Scan for the cell matching the given text and deliver its [x, y] coordinate at center. 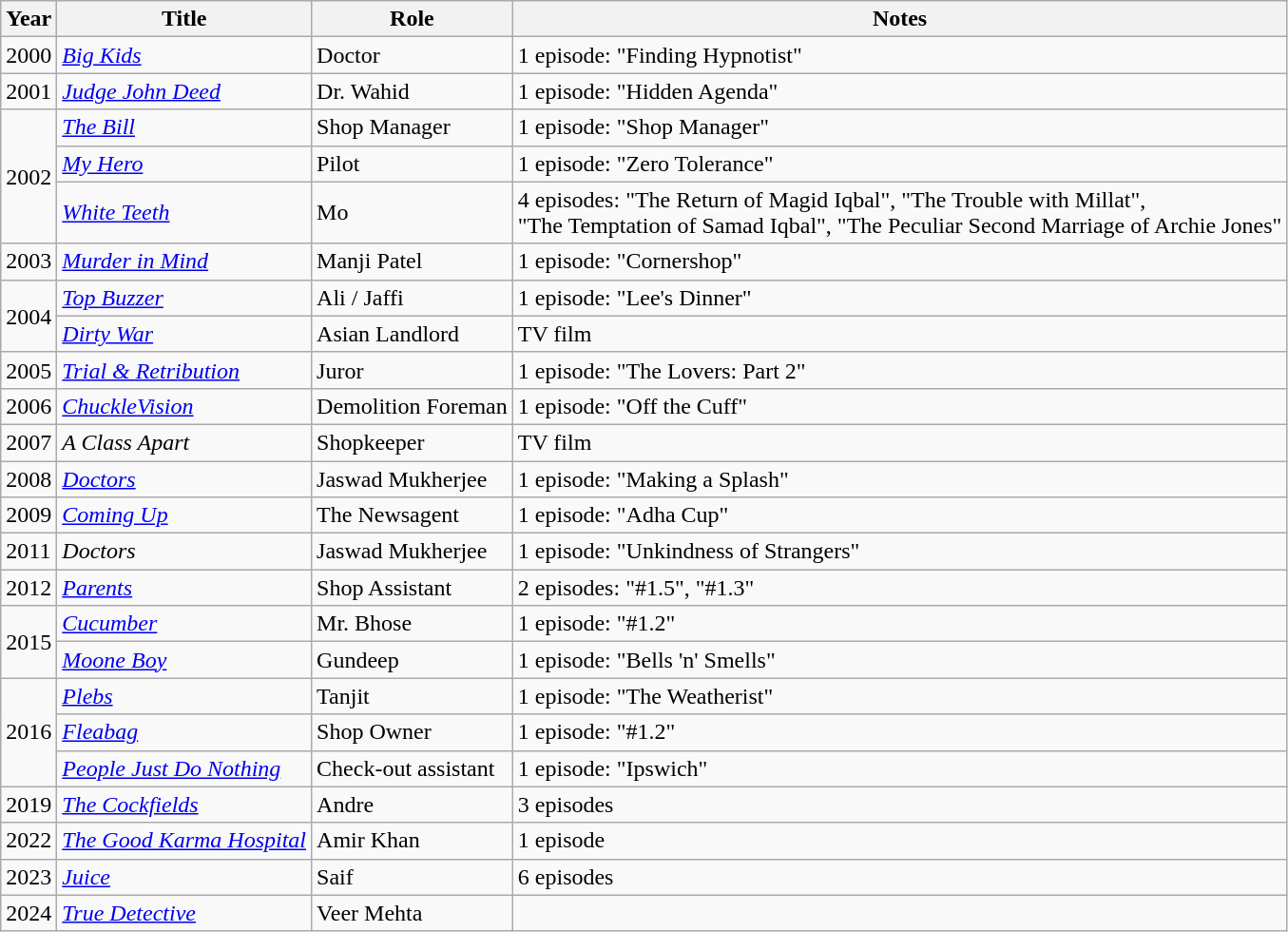
Asian Landlord [413, 334]
My Hero [184, 164]
Judge John Deed [184, 91]
1 episode: "Ipswich" [899, 768]
2011 [29, 552]
2001 [29, 91]
The Newsagent [413, 515]
Big Kids [184, 55]
Notes [899, 19]
Dirty War [184, 334]
Dr. Wahid [413, 91]
1 episode: "Unkindness of Strangers" [899, 552]
The Cockfields [184, 805]
The Bill [184, 127]
2024 [29, 913]
1 episode: "Cornershop" [899, 262]
2023 [29, 877]
Trial & Retribution [184, 370]
Juice [184, 877]
2007 [29, 442]
1 episode: "Hidden Agenda" [899, 91]
1 episode: "Zero Tolerance" [899, 164]
Year [29, 19]
Shopkeeper [413, 442]
True Detective [184, 913]
2002 [29, 177]
Shop Manager [413, 127]
A Class Apart [184, 442]
Title [184, 19]
1 episode: "Lee's Dinner" [899, 298]
Gundeep [413, 660]
1 episode: "Off the Cuff" [899, 406]
Moone Boy [184, 660]
Demolition Foreman [413, 406]
Plebs [184, 696]
4 episodes: "The Return of Magid Iqbal", "The Trouble with Millat","The Temptation of Samad Iqbal", "The Peculiar Second Marriage of Archie Jones" [899, 213]
2000 [29, 55]
Saif [413, 877]
Pilot [413, 164]
Shop Owner [413, 732]
Juror [413, 370]
Tanjit [413, 696]
The Good Karma Hospital [184, 841]
1 episode: "Adha Cup" [899, 515]
2008 [29, 478]
Shop Assistant [413, 588]
ChuckleVision [184, 406]
3 episodes [899, 805]
Cucumber [184, 624]
Mo [413, 213]
1 episode: "Shop Manager" [899, 127]
1 episode: "Finding Hypnotist" [899, 55]
Fleabag [184, 732]
1 episode [899, 841]
White Teeth [184, 213]
Check-out assistant [413, 768]
1 episode: "Bells 'n' Smells" [899, 660]
2019 [29, 805]
Murder in Mind [184, 262]
2022 [29, 841]
People Just Do Nothing [184, 768]
2004 [29, 316]
Ali / Jaffi [413, 298]
2015 [29, 642]
2009 [29, 515]
2016 [29, 732]
Amir Khan [413, 841]
Mr. Bhose [413, 624]
2005 [29, 370]
Coming Up [184, 515]
1 episode: "The Weatherist" [899, 696]
6 episodes [899, 877]
Andre [413, 805]
Veer Mehta [413, 913]
2 episodes: "#1.5", "#1.3" [899, 588]
Doctor [413, 55]
2012 [29, 588]
Parents [184, 588]
2003 [29, 262]
1 episode: "Making a Splash" [899, 478]
1 episode: "The Lovers: Part 2" [899, 370]
Role [413, 19]
2006 [29, 406]
Manji Patel [413, 262]
Top Buzzer [184, 298]
